Determine the (x, y) coordinate at the center of the cell enclosing the given text.  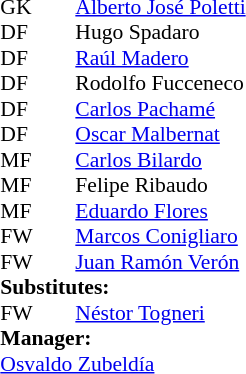
Oscar Malbernat (160, 135)
Néstor Togneri (160, 313)
Marcos Conigliaro (160, 237)
Rodolfo Fucceneco (160, 83)
Juan Ramón Verón (160, 262)
Felipe Ribaudo (160, 185)
Hugo Spadaro (160, 33)
Carlos Pachamé (160, 109)
Manager: (122, 339)
Raúl Madero (160, 58)
Carlos Bilardo (160, 160)
Substitutes: (122, 287)
Eduardo Flores (160, 211)
